Extract the [X, Y] coordinate from the center of the cell holding the provided text.  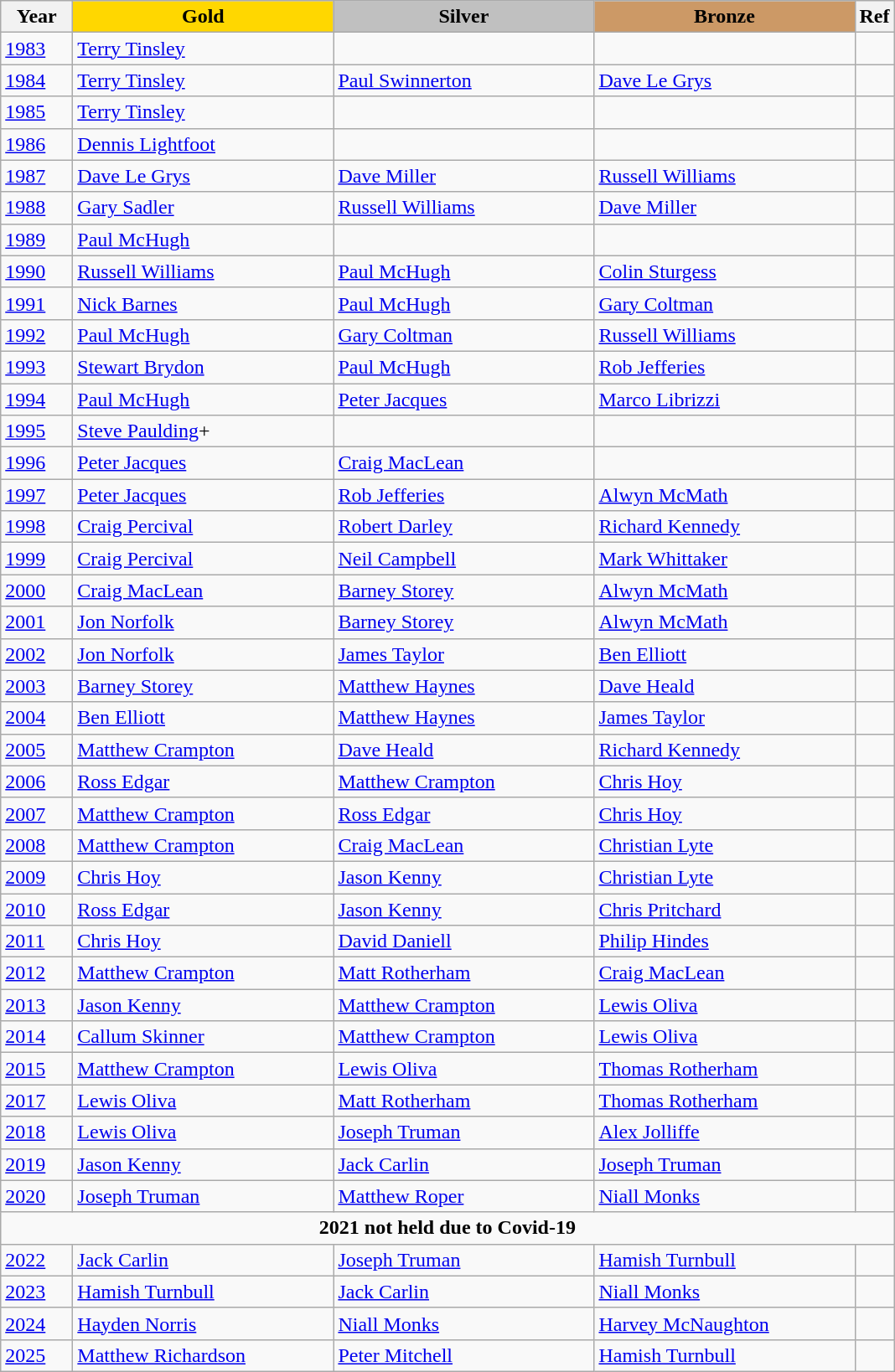
2007 [37, 813]
1995 [37, 431]
1988 [37, 208]
Nick Barnes [203, 303]
2022 [37, 1260]
2003 [37, 686]
1998 [37, 527]
2019 [37, 1164]
1986 [37, 144]
Stewart Brydon [203, 367]
2024 [37, 1323]
1990 [37, 271]
Alex Jolliffe [724, 1132]
Mark Whittaker [724, 559]
Paul Swinnerton [464, 80]
David Daniell [464, 941]
2020 [37, 1196]
Steve Paulding+ [203, 431]
2002 [37, 654]
Dennis Lightfoot [203, 144]
1985 [37, 112]
2001 [37, 622]
1992 [37, 335]
Neil Campbell [464, 559]
1997 [37, 495]
2010 [37, 909]
2006 [37, 781]
Gary Sadler [203, 208]
1991 [37, 303]
2013 [37, 1005]
1999 [37, 559]
Chris Pritchard [724, 909]
Colin Sturgess [724, 271]
Year [37, 17]
Ref [875, 17]
2005 [37, 750]
1989 [37, 240]
2014 [37, 1037]
2018 [37, 1132]
2017 [37, 1101]
1984 [37, 80]
2012 [37, 973]
2008 [37, 845]
Peter Mitchell [464, 1355]
Matthew Roper [464, 1196]
Bronze [724, 17]
2023 [37, 1292]
2009 [37, 877]
2015 [37, 1069]
Harvey McNaughton [724, 1323]
2021 not held due to Covid-19 [447, 1228]
Gold [203, 17]
2025 [37, 1355]
Robert Darley [464, 527]
Matthew Richardson [203, 1355]
2004 [37, 718]
Hayden Norris [203, 1323]
2011 [37, 941]
Marco Librizzi [724, 400]
1993 [37, 367]
2000 [37, 591]
1996 [37, 463]
1987 [37, 176]
1983 [37, 49]
Philip Hindes [724, 941]
Silver [464, 17]
1994 [37, 400]
Callum Skinner [203, 1037]
